Pinpoint the cell where the given text exists, returning its [x, y] midpoint coordinate. 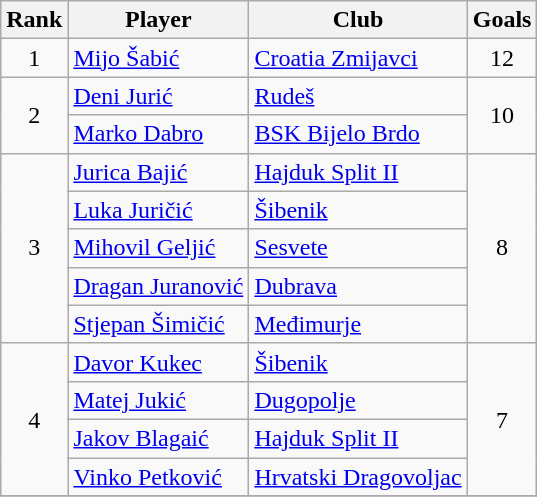
Player [158, 20]
8 [502, 248]
1 [34, 58]
Marko Dabro [158, 134]
Stjepan Šimičić [158, 324]
Dragan Juranović [158, 286]
3 [34, 248]
Rudeš [358, 96]
Luka Juričić [158, 210]
12 [502, 58]
Croatia Zmijavci [358, 58]
4 [34, 419]
Davor Kukec [158, 362]
BSK Bijelo Brdo [358, 134]
Sesvete [358, 248]
Jurica Bajić [158, 172]
Deni Jurić [158, 96]
Goals [502, 20]
2 [34, 115]
Rank [34, 20]
Hrvatski Dragovoljac [358, 477]
7 [502, 419]
Vinko Petković [158, 477]
Mihovil Geljić [158, 248]
Dugopolje [358, 400]
Matej Jukić [158, 400]
Mijo Šabić [158, 58]
10 [502, 115]
Jakov Blagaić [158, 438]
Club [358, 20]
Međimurje [358, 324]
Dubrava [358, 286]
